Return [X, Y] of the center of cell containing provided text 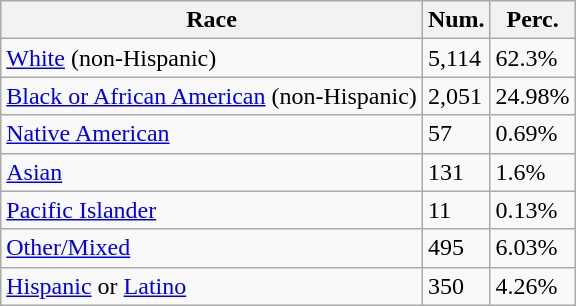
2,051 [456, 96]
Asian [212, 172]
24.98% [532, 96]
Perc. [532, 20]
Race [212, 20]
0.13% [532, 210]
5,114 [456, 58]
Other/Mixed [212, 248]
Pacific Islander [212, 210]
495 [456, 248]
131 [456, 172]
4.26% [532, 286]
57 [456, 134]
White (non-Hispanic) [212, 58]
0.69% [532, 134]
Black or African American (non-Hispanic) [212, 96]
6.03% [532, 248]
Hispanic or Latino [212, 286]
350 [456, 286]
1.6% [532, 172]
Num. [456, 20]
11 [456, 210]
62.3% [532, 58]
Native American [212, 134]
